Locate the cell with the specified text and output its [X, Y] center coordinate. 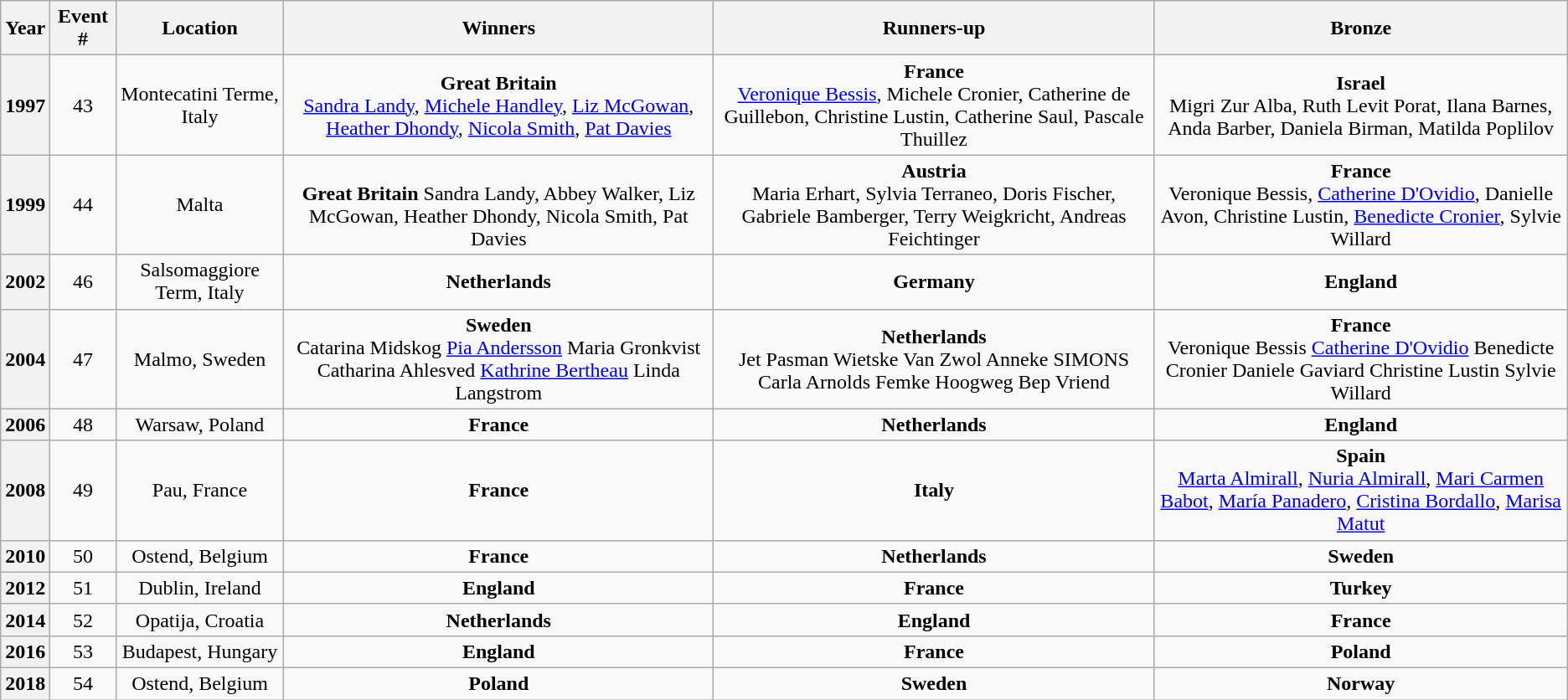
2002 [25, 281]
54 [84, 683]
Great Britain Sandra Landy, Abbey Walker, Liz McGowan, Heather Dhondy, Nicola Smith, Pat Davies [499, 204]
Turkey [1360, 588]
2004 [25, 358]
Montecatini Terme, Italy [199, 106]
2018 [25, 683]
Location [199, 28]
50 [84, 556]
Pau, France [199, 491]
Event # [84, 28]
43 [84, 106]
49 [84, 491]
Malmo, Sweden [199, 358]
2016 [25, 651]
AustriaMaria Erhart, Sylvia Terraneo, Doris Fischer, Gabriele Bamberger, Terry Weigkricht, Andreas Feichtinger [934, 204]
Winners [499, 28]
Salsomaggiore Term, Italy [199, 281]
2010 [25, 556]
Warsaw, Poland [199, 425]
2008 [25, 491]
2014 [25, 620]
Great BritainSandra Landy, Michele Handley, Liz McGowan, Heather Dhondy, Nicola Smith, Pat Davies [499, 106]
Dublin, Ireland [199, 588]
Germany [934, 281]
Opatija, Croatia [199, 620]
2012 [25, 588]
IsraelMigri Zur Alba, Ruth Levit Porat, Ilana Barnes, Anda Barber, Daniela Birman, Matilda Poplilov [1360, 106]
44 [84, 204]
Year [25, 28]
Bronze [1360, 28]
1999 [25, 204]
1997 [25, 106]
Budapest, Hungary [199, 651]
Malta [199, 204]
52 [84, 620]
Norway [1360, 683]
FranceVeronique Bessis Catherine D'Ovidio Benedicte Cronier Daniele Gaviard Christine Lustin Sylvie Willard [1360, 358]
48 [84, 425]
47 [84, 358]
53 [84, 651]
Italy [934, 491]
2006 [25, 425]
51 [84, 588]
46 [84, 281]
FranceVeronique Bessis, Michele Cronier, Catherine de Guillebon, Christine Lustin, Catherine Saul, Pascale Thuillez [934, 106]
Runners-up [934, 28]
NetherlandsJet Pasman Wietske Van Zwol Anneke SIMONS Carla Arnolds Femke Hoogweg Bep Vriend [934, 358]
SpainMarta Almirall, Nuria Almirall, Mari Carmen Babot, María Panadero, Cristina Bordallo, Marisa Matut [1360, 491]
SwedenCatarina Midskog Pia Andersson Maria Gronkvist Catharina Ahlesved Kathrine Bertheau Linda Langstrom [499, 358]
FranceVeronique Bessis, Catherine D'Ovidio, Danielle Avon, Christine Lustin, Benedicte Cronier, Sylvie Willard [1360, 204]
